From the cell containing the given text, extract its center point as (X, Y) coordinate. 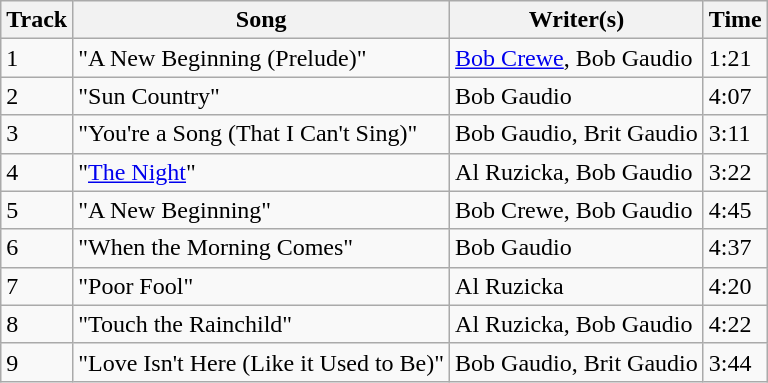
Song (262, 20)
Writer(s) (577, 20)
4:22 (735, 324)
9 (37, 362)
"Poor Fool" (262, 286)
Track (37, 20)
4:37 (735, 248)
3:11 (735, 134)
4:45 (735, 210)
"Touch the Rainchild" (262, 324)
4 (37, 172)
8 (37, 324)
7 (37, 286)
2 (37, 96)
Time (735, 20)
3:44 (735, 362)
3 (37, 134)
"The Night" (262, 172)
4:20 (735, 286)
5 (37, 210)
4:07 (735, 96)
"Sun Country" (262, 96)
1 (37, 58)
6 (37, 248)
"A New Beginning" (262, 210)
3:22 (735, 172)
"When the Morning Comes" (262, 248)
"A New Beginning (Prelude)" (262, 58)
"Love Isn't Here (Like it Used to Be)" (262, 362)
1:21 (735, 58)
Al Ruzicka (577, 286)
"You're a Song (That I Can't Sing)" (262, 134)
